Provide the (x, y) coordinate of the cell's center where the given text is located.  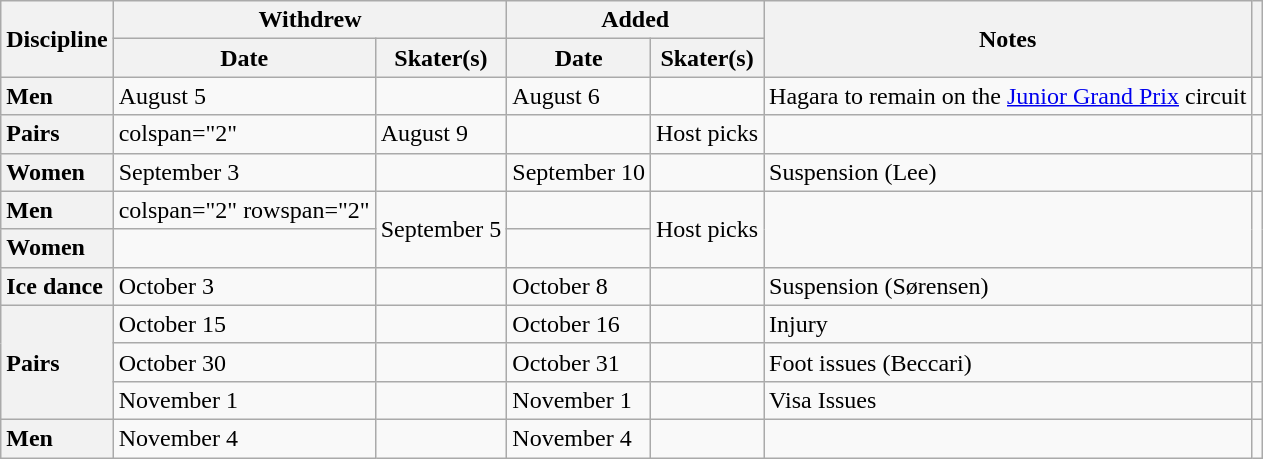
Ice dance (57, 286)
colspan="2" rowspan="2" (244, 210)
October 31 (579, 362)
Notes (1008, 39)
October 3 (244, 286)
Discipline (57, 39)
October 30 (244, 362)
Foot issues (Beccari) (1008, 362)
September 3 (244, 172)
Suspension (Lee) (1008, 172)
Hagara to remain on the Junior Grand Prix circuit (1008, 96)
October 8 (579, 286)
August 6 (579, 96)
October 16 (579, 324)
August 5 (244, 96)
October 15 (244, 324)
August 9 (441, 134)
Withdrew (310, 20)
Added (636, 20)
September 10 (579, 172)
Visa Issues (1008, 400)
Injury (1008, 324)
colspan="2" (244, 134)
September 5 (441, 229)
Suspension (Sørensen) (1008, 286)
